From the cell containing the given text, extract its center point as (x, y) coordinate. 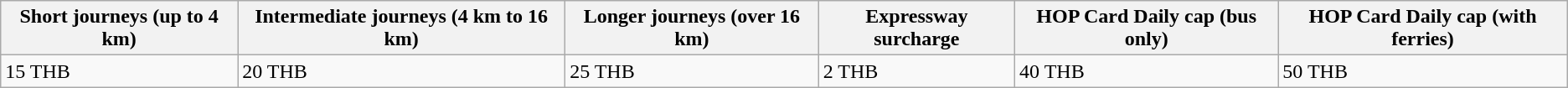
Longer journeys (over 16 km) (692, 28)
15 THB (119, 71)
HOP Card Daily cap (with ferries) (1422, 28)
20 THB (402, 71)
50 THB (1422, 71)
HOP Card Daily cap (bus only) (1147, 28)
40 THB (1147, 71)
2 THB (916, 71)
Short journeys (up to 4 km) (119, 28)
Expressway surcharge (916, 28)
25 THB (692, 71)
Intermediate journeys (4 km to 16 km) (402, 28)
